From the cell containing the given text, extract its center point as (X, Y) coordinate. 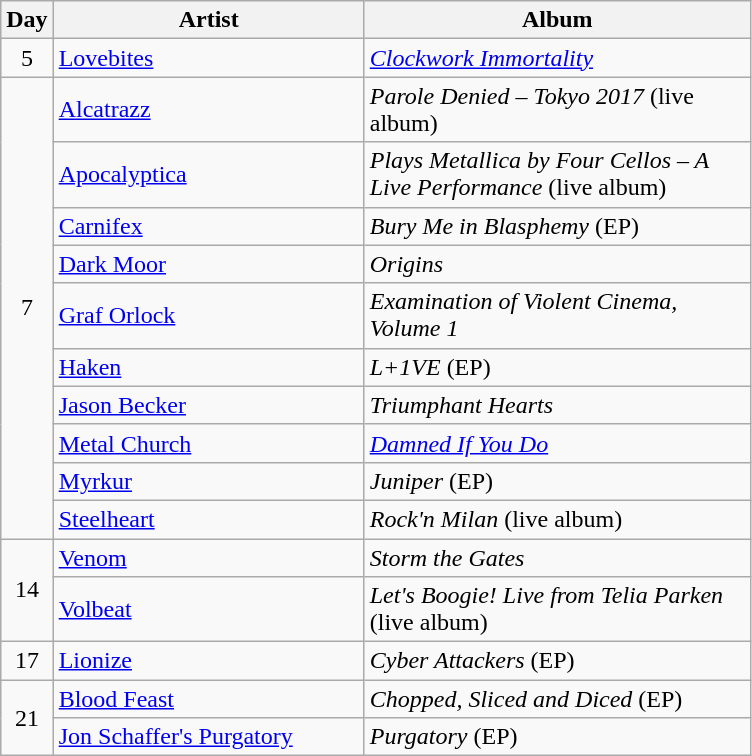
Venom (208, 557)
Clockwork Immortality (557, 58)
Chopped, Sliced and Diced (EP) (557, 699)
Carnifex (208, 226)
Steelheart (208, 519)
Juniper (EP) (557, 481)
Parole Denied – Tokyo 2017 (live album) (557, 110)
Bury Me in Blasphemy (EP) (557, 226)
21 (27, 718)
Album (557, 20)
Lionize (208, 661)
Dark Moor (208, 264)
Graf Orlock (208, 316)
Volbeat (208, 610)
Blood Feast (208, 699)
Jason Becker (208, 405)
Alcatrazz (208, 110)
17 (27, 661)
Let's Boogie! Live from Telia Parken (live album) (557, 610)
Storm the Gates (557, 557)
Rock'n Milan (live album) (557, 519)
Haken (208, 367)
14 (27, 590)
Purgatory (EP) (557, 737)
Metal Church (208, 443)
Apocalyptica (208, 174)
Day (27, 20)
L+1VE (EP) (557, 367)
7 (27, 308)
Damned If You Do (557, 443)
Artist (208, 20)
5 (27, 58)
Plays Metallica by Four Cellos – A Live Performance (live album) (557, 174)
Cyber Attackers (EP) (557, 661)
Myrkur (208, 481)
Triumphant Hearts (557, 405)
Jon Schaffer's Purgatory (208, 737)
Examination of Violent Cinema, Volume 1 (557, 316)
Origins (557, 264)
Lovebites (208, 58)
